Pinpoint the cell where the given text exists, returning its (X, Y) midpoint coordinate. 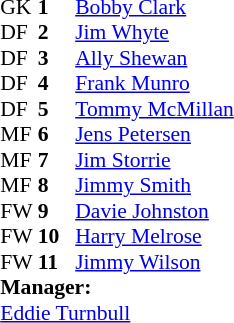
Manager: (117, 287)
Jim Whyte (154, 33)
Davie Johnston (154, 211)
4 (57, 83)
3 (57, 58)
2 (57, 33)
6 (57, 135)
Jim Storrie (154, 160)
Jimmy Smith (154, 185)
Ally Shewan (154, 58)
Jens Petersen (154, 135)
5 (57, 109)
8 (57, 185)
10 (57, 237)
7 (57, 160)
9 (57, 211)
Harry Melrose (154, 237)
Tommy McMillan (154, 109)
Frank Munro (154, 83)
11 (57, 262)
Jimmy Wilson (154, 262)
